Locate the cell with the specified text and output its [X, Y] center coordinate. 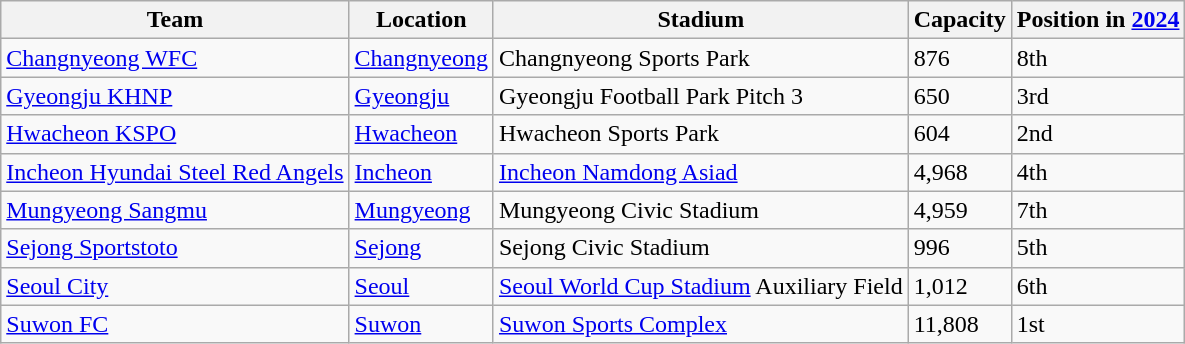
Capacity [960, 20]
Suwon [421, 324]
2nd [1098, 134]
Changnyeong WFC [175, 58]
6th [1098, 286]
Incheon Namdong Asiad [700, 172]
Seoul World Cup Stadium Auxiliary Field [700, 286]
Incheon [421, 172]
Location [421, 20]
Sejong Civic Stadium [700, 248]
604 [960, 134]
650 [960, 96]
5th [1098, 248]
996 [960, 248]
Suwon Sports Complex [700, 324]
Seoul [421, 286]
4,968 [960, 172]
3rd [1098, 96]
Stadium [700, 20]
8th [1098, 58]
Position in 2024 [1098, 20]
Hwacheon KSPO [175, 134]
4,959 [960, 210]
Suwon FC [175, 324]
Team [175, 20]
Gyeongju Football Park Pitch 3 [700, 96]
Gyeongju [421, 96]
Seoul City [175, 286]
Sejong [421, 248]
Mungyeong [421, 210]
Gyeongju KHNP [175, 96]
11,808 [960, 324]
Incheon Hyundai Steel Red Angels [175, 172]
Mungyeong Sangmu [175, 210]
7th [1098, 210]
Hwacheon [421, 134]
Changnyeong Sports Park [700, 58]
1st [1098, 324]
Mungyeong Civic Stadium [700, 210]
4th [1098, 172]
876 [960, 58]
1,012 [960, 286]
Sejong Sportstoto [175, 248]
Changnyeong [421, 58]
Hwacheon Sports Park [700, 134]
